From the cell containing the given text, extract its center point as [x, y] coordinate. 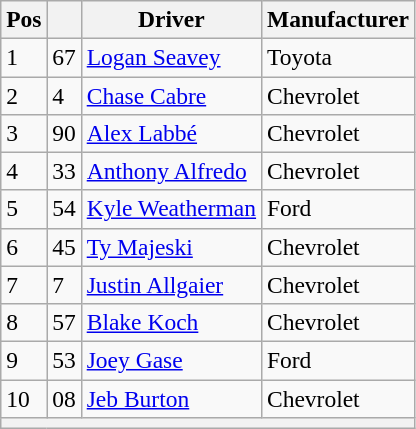
90 [64, 133]
67 [64, 57]
57 [64, 322]
33 [64, 171]
08 [64, 398]
53 [64, 360]
Justin Allgaier [171, 285]
Ty Majeski [171, 247]
Pos [24, 19]
Blake Koch [171, 322]
6 [24, 247]
Driver [171, 19]
2 [24, 95]
45 [64, 247]
Logan Seavey [171, 57]
10 [24, 398]
Jeb Burton [171, 398]
Alex Labbé [171, 133]
54 [64, 209]
1 [24, 57]
Joey Gase [171, 360]
Manufacturer [338, 19]
3 [24, 133]
9 [24, 360]
Kyle Weatherman [171, 209]
5 [24, 209]
Chase Cabre [171, 95]
Anthony Alfredo [171, 171]
Toyota [338, 57]
8 [24, 322]
